Locate the cell with the specified text and output its (X, Y) center coordinate. 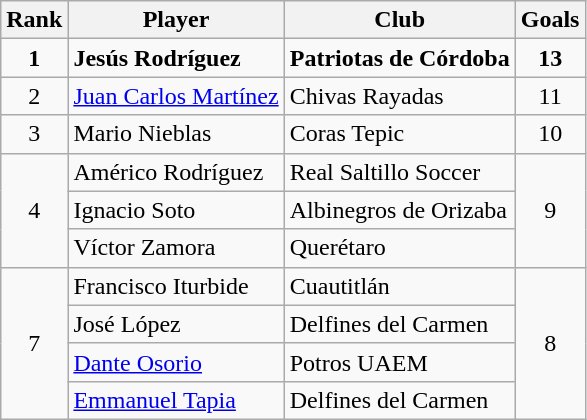
Francisco Iturbide (176, 286)
7 (34, 343)
Mario Nieblas (176, 134)
Potros UAEM (400, 362)
Querétaro (400, 248)
Goals (550, 20)
Ignacio Soto (176, 210)
Rank (34, 20)
13 (550, 58)
9 (550, 210)
Emmanuel Tapia (176, 400)
1 (34, 58)
Jesús Rodríguez (176, 58)
10 (550, 134)
Juan Carlos Martínez (176, 96)
Dante Osorio (176, 362)
José López (176, 324)
3 (34, 134)
Patriotas de Córdoba (400, 58)
Américo Rodríguez (176, 172)
Real Saltillo Soccer (400, 172)
Coras Tepic (400, 134)
4 (34, 210)
11 (550, 96)
Albinegros de Orizaba (400, 210)
Cuautitlán (400, 286)
Player (176, 20)
2 (34, 96)
Club (400, 20)
Chivas Rayadas (400, 96)
Víctor Zamora (176, 248)
8 (550, 343)
